For the text-containing cell, return its midpoint in [x, y] coordinate format. 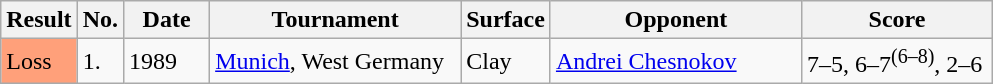
Tournament [336, 20]
Clay [506, 62]
Opponent [676, 20]
Loss [39, 62]
1989 [167, 62]
Surface [506, 20]
Andrei Chesnokov [676, 62]
7–5, 6–7(6–8), 2–6 [896, 62]
Score [896, 20]
Munich, West Germany [336, 62]
1. [100, 62]
Result [39, 20]
Date [167, 20]
No. [100, 20]
